From the cell containing the given text, extract its center point as [x, y] coordinate. 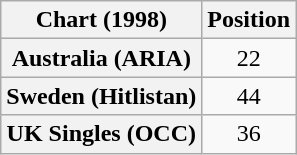
44 [249, 96]
UK Singles (OCC) [102, 134]
Position [249, 20]
Sweden (Hitlistan) [102, 96]
Chart (1998) [102, 20]
Australia (ARIA) [102, 58]
36 [249, 134]
22 [249, 58]
